Capture the cell that displays the provided text and extract its [X, Y] central coordinate. 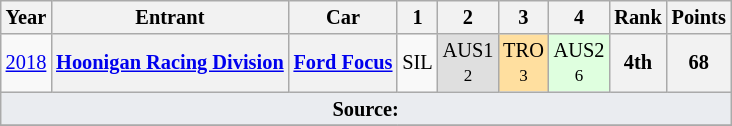
Car [344, 17]
Source: [366, 109]
AUS12 [468, 63]
SIL [417, 63]
4 [580, 17]
Year [26, 17]
TRO3 [523, 63]
1 [417, 17]
68 [699, 63]
Points [699, 17]
3 [523, 17]
4th [638, 63]
2018 [26, 63]
Ford Focus [344, 63]
2 [468, 17]
Hoonigan Racing Division [170, 63]
Entrant [170, 17]
Rank [638, 17]
AUS26 [580, 63]
